Determine the (x, y) coordinate at the center of the cell enclosing the given text.  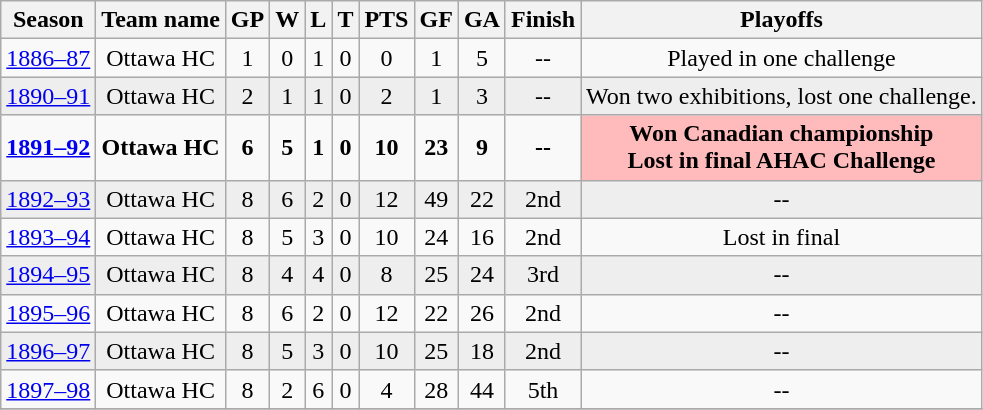
L (318, 20)
Lost in final (782, 237)
1890–91 (48, 96)
GP (247, 20)
1894–95 (48, 275)
28 (436, 389)
T (346, 20)
Team name (161, 20)
PTS (386, 20)
1891–92 (48, 148)
Playoffs (782, 20)
W (288, 20)
1886–87 (48, 58)
Won Canadian championshipLost in final AHAC Challenge (782, 148)
9 (482, 148)
GA (482, 20)
Season (48, 20)
1892–93 (48, 199)
1893–94 (48, 237)
49 (436, 199)
Played in one challenge (782, 58)
1897–98 (48, 389)
3rd (542, 275)
1895–96 (48, 313)
18 (482, 351)
Won two exhibitions, lost one challenge. (782, 96)
44 (482, 389)
GF (436, 20)
23 (436, 148)
5th (542, 389)
Finish (542, 20)
16 (482, 237)
1896–97 (48, 351)
26 (482, 313)
